From the cell containing the given text, extract its center point as [X, Y] coordinate. 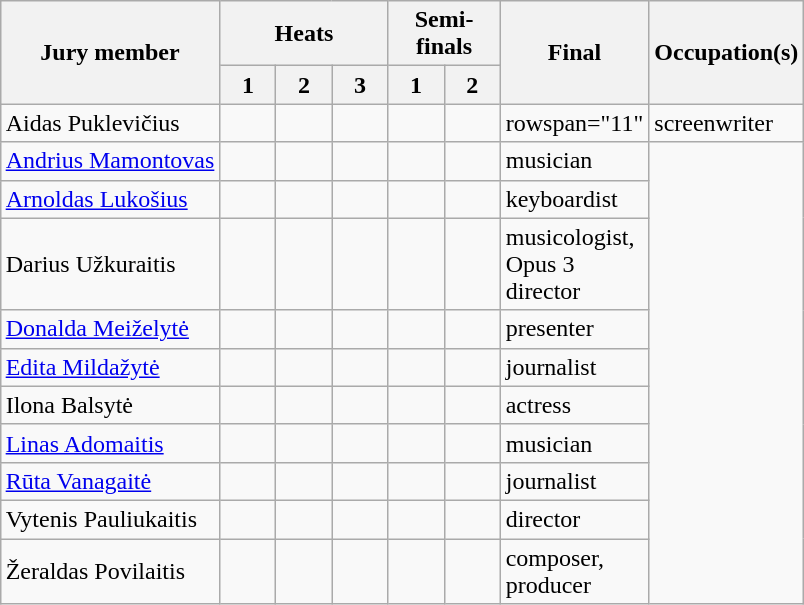
Andrius Mamontovas [110, 161]
keyboardist [574, 199]
Arnoldas Lukošius [110, 199]
Rūta Vanagaitė [110, 481]
director [574, 519]
Heats [304, 34]
Aidas Puklevičius [110, 123]
Vytenis Pauliukaitis [110, 519]
composer, producer [574, 570]
Edita Mildažytė [110, 367]
Jury member [110, 52]
Ilona Balsytė [110, 405]
Donalda Meiželytė [110, 329]
rowspan="11" [574, 123]
3 [360, 85]
Žeraldas Povilaitis [110, 570]
screenwriter [726, 123]
actress [574, 405]
Semi-finals [444, 34]
Darius Užkuraitis [110, 264]
presenter [574, 329]
Linas Adomaitis [110, 443]
Occupation(s) [726, 52]
Final [574, 52]
musicologist, Opus 3 director [574, 264]
